Extract the (x, y) coordinate from the center of the cell holding the provided text.  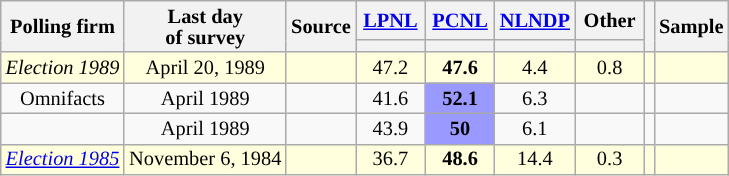
Other (610, 20)
6.3 (535, 98)
Election 1985 (62, 160)
Omnifacts (62, 98)
6.1 (535, 128)
48.6 (460, 160)
47.6 (460, 68)
Sample (691, 26)
November 6, 1984 (205, 160)
Polling firm (62, 26)
0.8 (610, 68)
0.3 (610, 160)
April 20, 1989 (205, 68)
4.4 (535, 68)
50 (460, 128)
36.7 (391, 160)
Source (320, 26)
14.4 (535, 160)
Last day of survey (205, 26)
NLNDP (535, 20)
PCNL (460, 20)
Election 1989 (62, 68)
52.1 (460, 98)
43.9 (391, 128)
47.2 (391, 68)
41.6 (391, 98)
LPNL (391, 20)
